Find where the given text appears and provide that cell's center as [X, Y] coordinate. 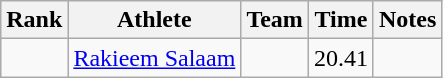
20.41 [340, 58]
Notes [407, 20]
Team [275, 20]
Athlete [154, 20]
Rakieem Salaam [154, 58]
Rank [34, 20]
Time [340, 20]
